Return [x, y] of the center of cell containing provided text 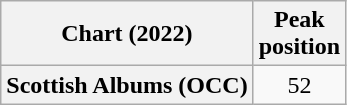
Scottish Albums (OCC) [127, 85]
Peakposition [299, 34]
52 [299, 85]
Chart (2022) [127, 34]
